Find where the given text appears and provide that cell's center as (x, y) coordinate. 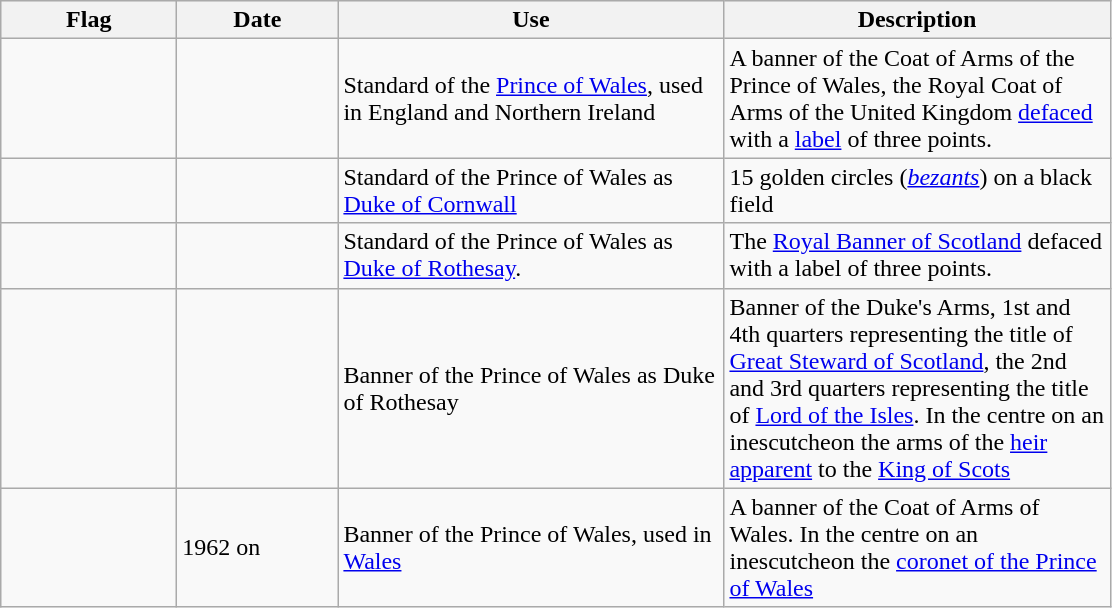
Date (258, 20)
The Royal Banner of Scotland defaced with a label of three points. (917, 256)
Standard of the Prince of Wales, used in England and Northern Ireland (531, 98)
A banner of the Coat of Arms of the Prince of Wales, the Royal Coat of Arms of the United Kingdom defaced with a label of three points. (917, 98)
Banner of the Prince of Wales as Duke of Rothesay (531, 388)
Standard of the Prince of Wales as Duke of Rothesay. (531, 256)
15 golden circles (bezants) on a black field (917, 190)
Standard of the Prince of Wales as Duke of Cornwall (531, 190)
Banner of the Prince of Wales, used in Wales (531, 548)
Flag (89, 20)
Use (531, 20)
A banner of the Coat of Arms of Wales. In the centre on an inescutcheon the coronet of the Prince of Wales (917, 548)
Description (917, 20)
1962 on (258, 548)
